Extract the [x, y] coordinate from the center of the cell holding the provided text.  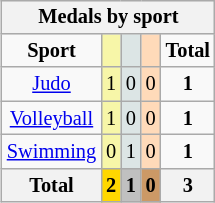
Swimming [52, 152]
Judo [52, 84]
Medals by sport [108, 17]
Volleyball [52, 118]
2 [111, 185]
Sport [52, 51]
3 [188, 185]
